Scan for the cell matching the given text and deliver its [x, y] coordinate at center. 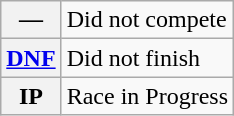
Did not finish [147, 58]
DNF [31, 58]
— [31, 20]
Did not compete [147, 20]
IP [31, 96]
Race in Progress [147, 96]
